Output the (X, Y) coordinate of the center of the cell containing the given text.  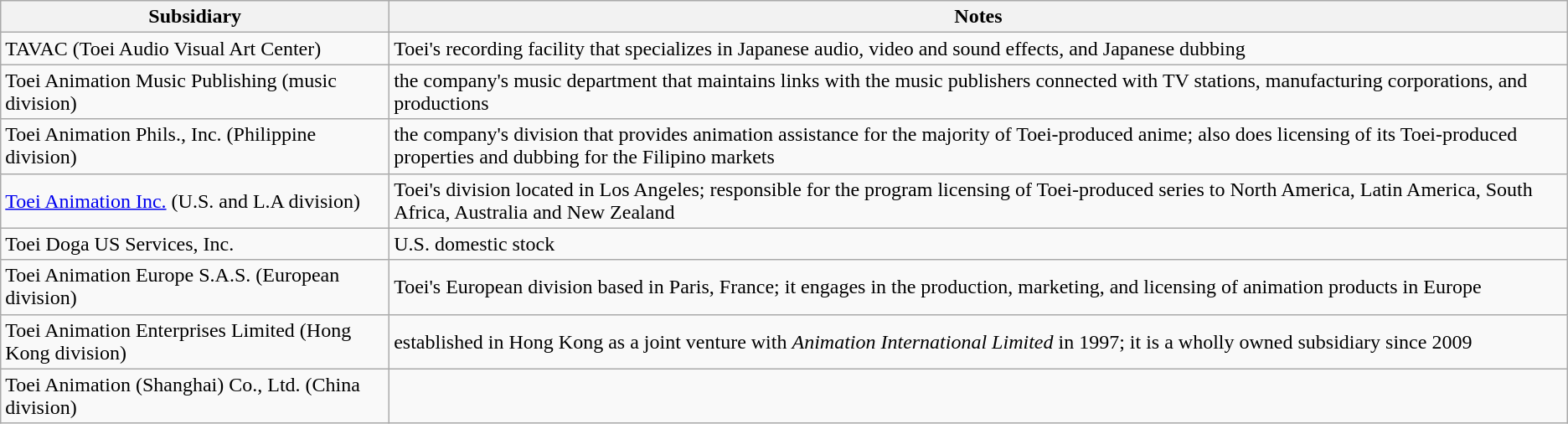
Toei's European division based in Paris, France; it engages in the production, marketing, and licensing of animation products in Europe (978, 287)
Toei Animation Phils., Inc. (Philippine division) (195, 146)
Notes (978, 17)
TAVAC (Toei Audio Visual Art Center) (195, 49)
Toei Animation Music Publishing (music division) (195, 92)
established in Hong Kong as a joint venture with Animation International Limited in 1997; it is a wholly owned subsidiary since 2009 (978, 342)
Toei Animation (Shanghai) Co., Ltd. (China division) (195, 396)
Toei's recording facility that specializes in Japanese audio, video and sound effects, and Japanese dubbing (978, 49)
U.S. domestic stock (978, 244)
the company's music department that maintains links with the music publishers connected with TV stations, manufacturing corporations, and productions (978, 92)
Toei Animation Inc. (U.S. and L.A division) (195, 201)
Subsidiary (195, 17)
Toei Animation Enterprises Limited (Hong Kong division) (195, 342)
Toei Doga US Services, Inc. (195, 244)
Toei Animation Europe S.A.S. (European division) (195, 287)
